Find where the given text appears and provide that cell's center as (x, y) coordinate. 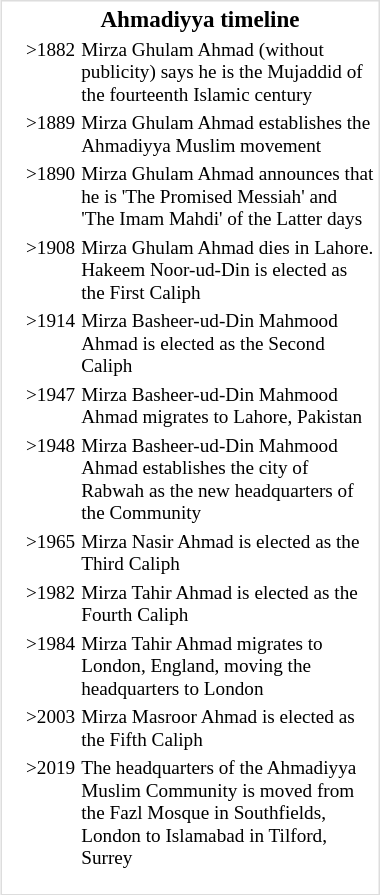
>1908 (50, 271)
Mirza Basheer-ud-Din Mahmood Ahmad establishes the city of Rabwah as the new headquarters of the Community (228, 480)
>2003 (50, 729)
>1889 (50, 135)
Mirza Ghulam Ahmad announces that he is 'The Promised Messiah' and 'The Imam Mahdi' of the Latter days (228, 197)
>1947 (50, 406)
Mirza Nasir Ahmad is elected as the Third Caliph (228, 554)
Mirza Basheer-ud-Din Mahmood Ahmad is elected as the Second Caliph (228, 344)
>1948 (50, 480)
Mirza Ghulam Ahmad establishes the Ahmadiyya Muslim movement (228, 135)
>1965 (50, 554)
>1914 (50, 344)
>1984 (50, 667)
Mirza Masroor Ahmad is elected as the Fifth Caliph (228, 729)
Ahmadiyya timeline (200, 19)
>2019 (50, 814)
>1982 (50, 604)
Mirza Ghulam Ahmad dies in Lahore. Hakeem Noor-ud-Din is elected as the First Caliph (228, 271)
Mirza Tahir Ahmad is elected as the Fourth Caliph (228, 604)
Mirza Tahir Ahmad migrates to London, England, moving the headquarters to London (228, 667)
>1882 (50, 73)
>1890 (50, 197)
Mirza Basheer-ud-Din Mahmood Ahmad migrates to Lahore, Pakistan (228, 406)
The headquarters of the Ahmadiyya Muslim Community is moved from the Fazl Mosque in Southfields, London to Islamabad in Tilford, Surrey (228, 814)
Mirza Ghulam Ahmad (without publicity) says he is the Mujaddid of the fourteenth Islamic century (228, 73)
